Search for the cell housing the specified text and yield its [x, y] center coordinate. 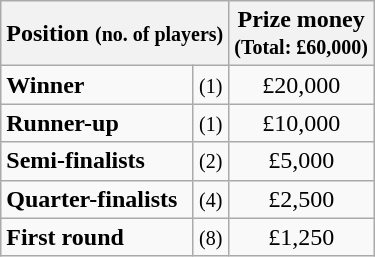
(8) [211, 237]
Winner [97, 85]
(2) [211, 161]
Prize money(Total: £60,000) [302, 34]
£2,500 [302, 199]
First round [97, 237]
(4) [211, 199]
Quarter-finalists [97, 199]
Position (no. of players) [115, 34]
£1,250 [302, 237]
£5,000 [302, 161]
Semi-finalists [97, 161]
£20,000 [302, 85]
£10,000 [302, 123]
Runner-up [97, 123]
